Determine the (X, Y) coordinate at the center of the cell enclosing the given text.  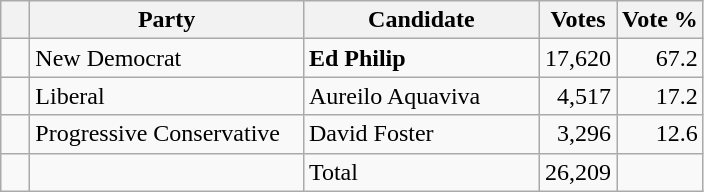
12.6 (660, 134)
Candidate (421, 20)
3,296 (578, 134)
Votes (578, 20)
Ed Philip (421, 58)
Progressive Conservative (167, 134)
4,517 (578, 96)
Aureilo Aquaviva (421, 96)
Vote % (660, 20)
17.2 (660, 96)
David Foster (421, 134)
Party (167, 20)
26,209 (578, 172)
Liberal (167, 96)
New Democrat (167, 58)
17,620 (578, 58)
Total (421, 172)
67.2 (660, 58)
